Locate the cell with the specified text and output its [x, y] center coordinate. 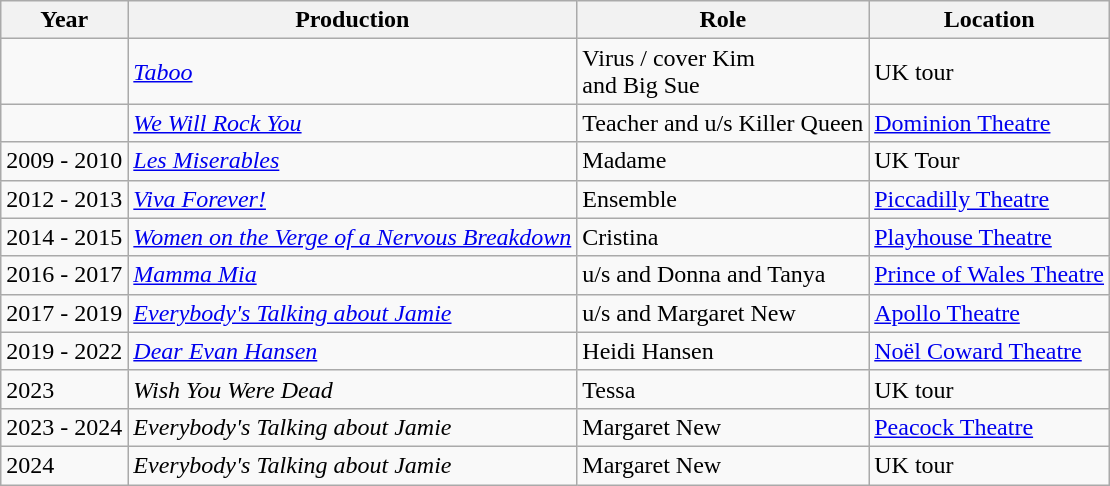
2017 - 2019 [64, 313]
Dominion Theatre [990, 123]
2024 [64, 465]
2016 - 2017 [64, 275]
Location [990, 20]
Peacock Theatre [990, 427]
2019 - 2022 [64, 351]
Teacher and u/s Killer Queen [723, 123]
Role [723, 20]
Dear Evan Hansen [352, 351]
Noël Coward Theatre [990, 351]
u/s and Donna and Tanya [723, 275]
Tessa [723, 389]
2009 - 2010 [64, 161]
Virus / cover Kimand Big Sue [723, 72]
Wish You Were Dead [352, 389]
UK Tour [990, 161]
Ensemble [723, 199]
2014 - 2015 [64, 237]
Madame [723, 161]
Prince of Wales Theatre [990, 275]
Viva Forever! [352, 199]
Les Miserables [352, 161]
2023 - 2024 [64, 427]
2023 [64, 389]
Cristina [723, 237]
Mamma Mia [352, 275]
u/s and Margaret New [723, 313]
Apollo Theatre [990, 313]
2012 - 2013 [64, 199]
Taboo [352, 72]
Year [64, 20]
Piccadilly Theatre [990, 199]
Women on the Verge of a Nervous Breakdown [352, 237]
We Will Rock You [352, 123]
Heidi Hansen [723, 351]
Playhouse Theatre [990, 237]
Production [352, 20]
